Identify which cell holds the provided text, then report its (x, y) central coordinate. 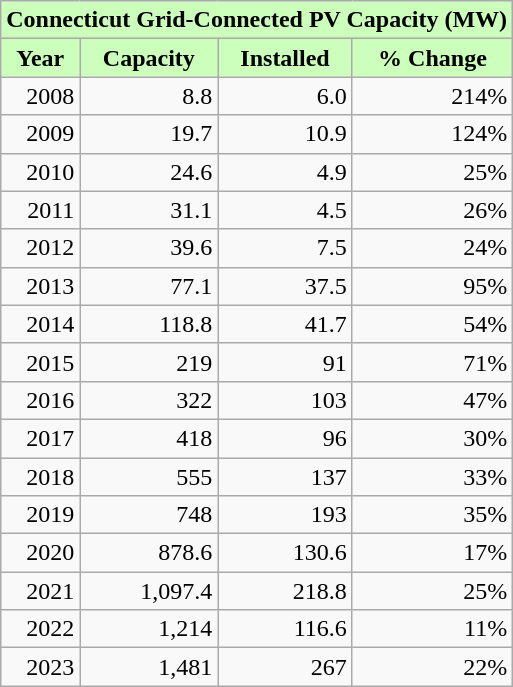
137 (285, 477)
2011 (40, 210)
91 (285, 362)
19.7 (149, 134)
2009 (40, 134)
77.1 (149, 286)
54% (432, 324)
17% (432, 553)
2020 (40, 553)
322 (149, 400)
95% (432, 286)
103 (285, 400)
214% (432, 96)
2013 (40, 286)
2022 (40, 629)
2016 (40, 400)
418 (149, 438)
30% (432, 438)
41.7 (285, 324)
Capacity (149, 58)
% Change (432, 58)
24% (432, 248)
748 (149, 515)
2012 (40, 248)
11% (432, 629)
39.6 (149, 248)
2015 (40, 362)
71% (432, 362)
Connecticut Grid-Connected PV Capacity (MW) (257, 20)
2019 (40, 515)
2023 (40, 667)
10.9 (285, 134)
6.0 (285, 96)
267 (285, 667)
47% (432, 400)
878.6 (149, 553)
8.8 (149, 96)
2021 (40, 591)
7.5 (285, 248)
2008 (40, 96)
219 (149, 362)
124% (432, 134)
Installed (285, 58)
96 (285, 438)
26% (432, 210)
1,214 (149, 629)
22% (432, 667)
555 (149, 477)
31.1 (149, 210)
4.5 (285, 210)
218.8 (285, 591)
2017 (40, 438)
130.6 (285, 553)
4.9 (285, 172)
2018 (40, 477)
2014 (40, 324)
24.6 (149, 172)
37.5 (285, 286)
1,097.4 (149, 591)
116.6 (285, 629)
193 (285, 515)
35% (432, 515)
Year (40, 58)
33% (432, 477)
118.8 (149, 324)
1,481 (149, 667)
2010 (40, 172)
